Find where the given text appears and provide that cell's center as (x, y) coordinate. 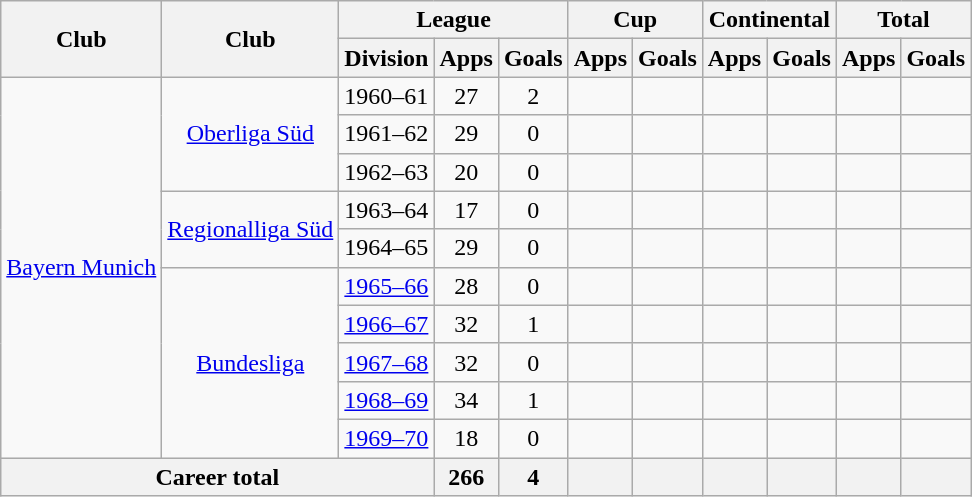
Total (903, 20)
1968–69 (386, 400)
Oberliga Süd (250, 134)
Bundesliga (250, 362)
18 (466, 438)
1964–65 (386, 248)
League (454, 20)
Career total (218, 477)
Cup (635, 20)
Continental (769, 20)
17 (466, 210)
Division (386, 58)
1965–66 (386, 286)
28 (466, 286)
1962–63 (386, 172)
Bayern Munich (82, 268)
1969–70 (386, 438)
4 (533, 477)
1963–64 (386, 210)
20 (466, 172)
34 (466, 400)
1960–61 (386, 96)
1966–67 (386, 324)
27 (466, 96)
1961–62 (386, 134)
Regionalliga Süd (250, 229)
266 (466, 477)
2 (533, 96)
1967–68 (386, 362)
